Identify which cell holds the provided text, then report its (x, y) central coordinate. 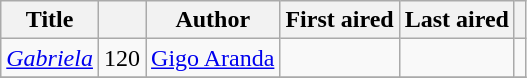
Gigo Aranda (213, 58)
Author (213, 20)
120 (122, 58)
Title (50, 20)
Last aired (456, 20)
Gabriela (50, 58)
First aired (340, 20)
